Provide the (X, Y) coordinate of the cell's center where the given text is located.  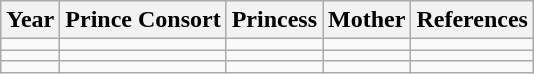
Prince Consort (143, 20)
Year (30, 20)
Mother (367, 20)
Princess (274, 20)
References (472, 20)
